Capture the cell that displays the provided text and extract its [x, y] central coordinate. 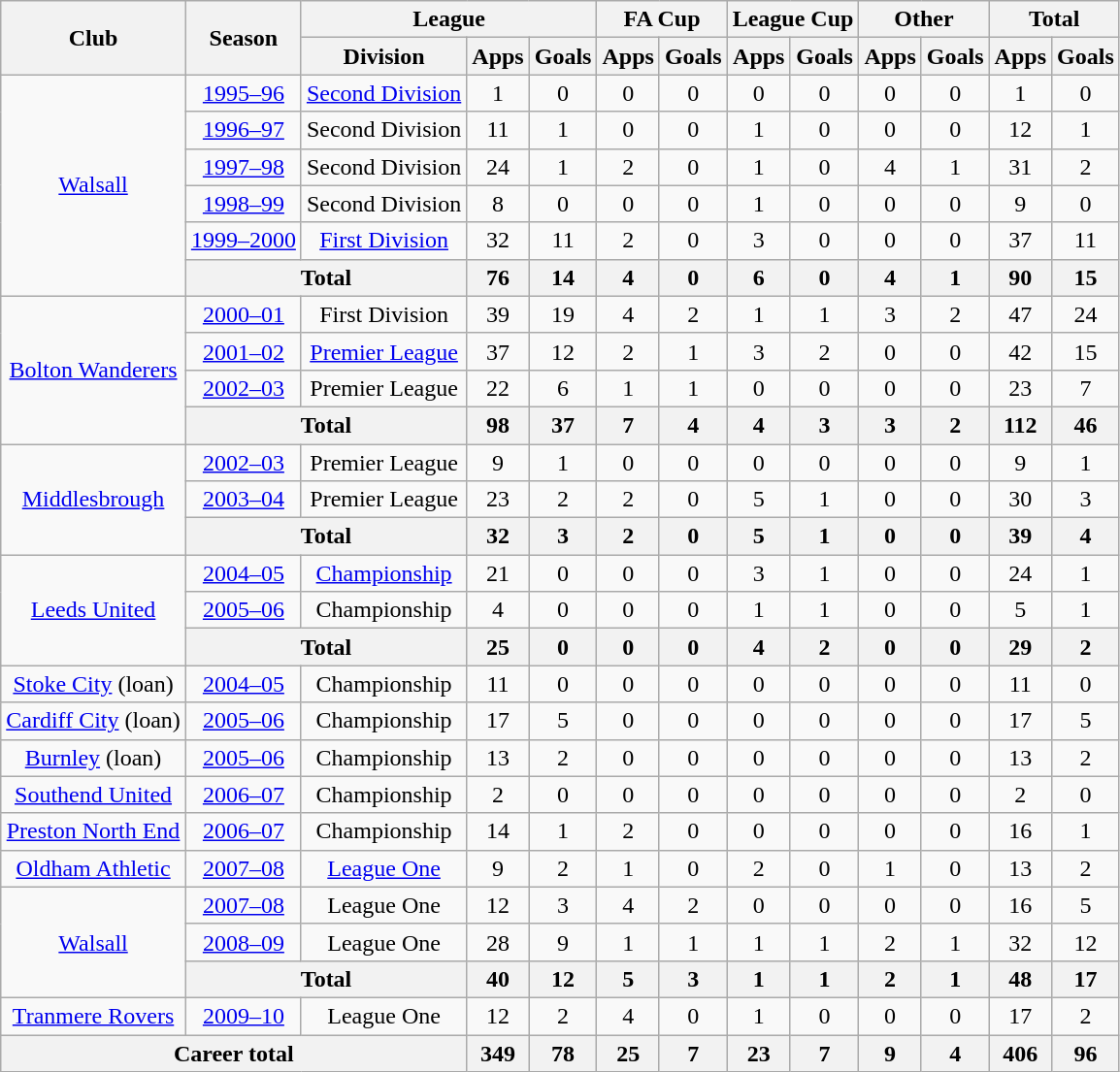
2009–10 [243, 1016]
League [448, 19]
28 [498, 942]
42 [1020, 351]
19 [563, 314]
2008–09 [243, 942]
47 [1020, 314]
2000–01 [243, 314]
21 [498, 573]
1999–2000 [243, 241]
Season [243, 38]
Oldham Athletic [93, 868]
112 [1020, 425]
Career total [234, 1053]
Preston North End [93, 831]
406 [1020, 1053]
22 [498, 388]
349 [498, 1053]
FA Cup [662, 19]
48 [1020, 979]
Leeds United [93, 610]
8 [498, 204]
1995–96 [243, 93]
98 [498, 425]
Stoke City (loan) [93, 684]
2003–04 [243, 500]
Bolton Wanderers [93, 370]
46 [1086, 425]
31 [1020, 167]
Burnley (loan) [93, 758]
Middlesbrough [93, 500]
90 [1020, 277]
Tranmere Rovers [93, 1016]
League Cup [793, 19]
Other [924, 19]
1996–97 [243, 130]
Cardiff City (loan) [93, 721]
Division [383, 56]
1998–99 [243, 204]
1997–98 [243, 167]
30 [1020, 500]
29 [1020, 647]
Southend United [93, 795]
78 [563, 1053]
2001–02 [243, 351]
76 [498, 277]
40 [498, 979]
96 [1086, 1053]
Club [93, 38]
